For the text-containing cell, return its midpoint in (X, Y) coordinate format. 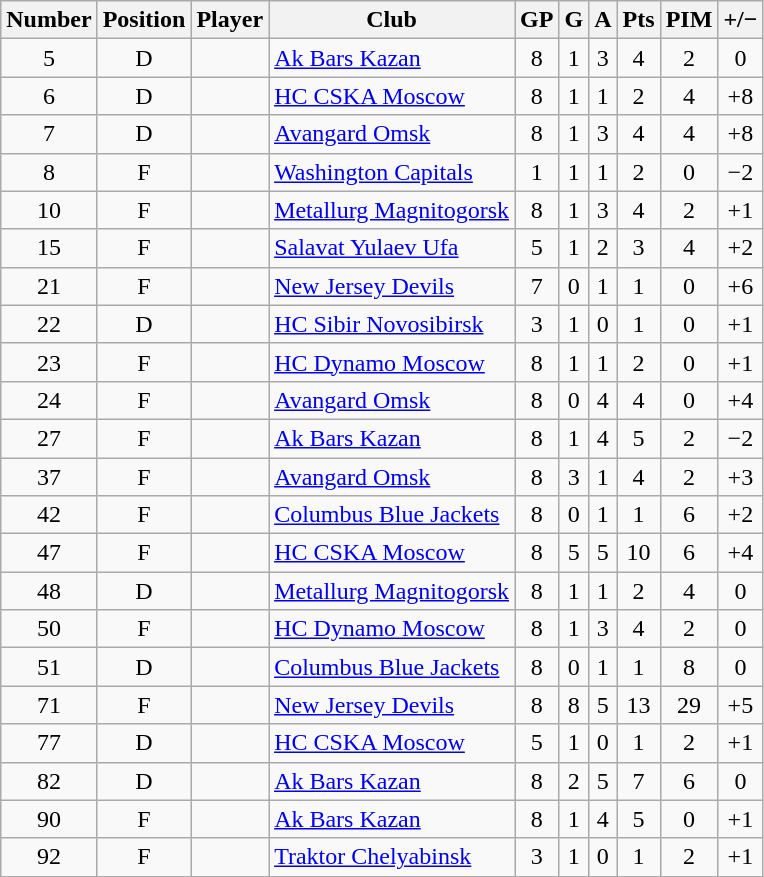
+3 (740, 477)
77 (49, 743)
22 (49, 324)
50 (49, 629)
47 (49, 553)
48 (49, 591)
Position (144, 20)
29 (689, 705)
+/− (740, 20)
51 (49, 667)
82 (49, 781)
A (603, 20)
90 (49, 819)
GP (537, 20)
27 (49, 438)
+6 (740, 286)
13 (638, 705)
Pts (638, 20)
Number (49, 20)
71 (49, 705)
G (574, 20)
Traktor Chelyabinsk (392, 857)
PIM (689, 20)
42 (49, 515)
Washington Capitals (392, 172)
92 (49, 857)
+5 (740, 705)
15 (49, 248)
23 (49, 362)
Player (230, 20)
37 (49, 477)
21 (49, 286)
Salavat Yulaev Ufa (392, 248)
Club (392, 20)
24 (49, 400)
HC Sibir Novosibirsk (392, 324)
